Extract the [x, y] coordinate from the center of the cell holding the provided text.  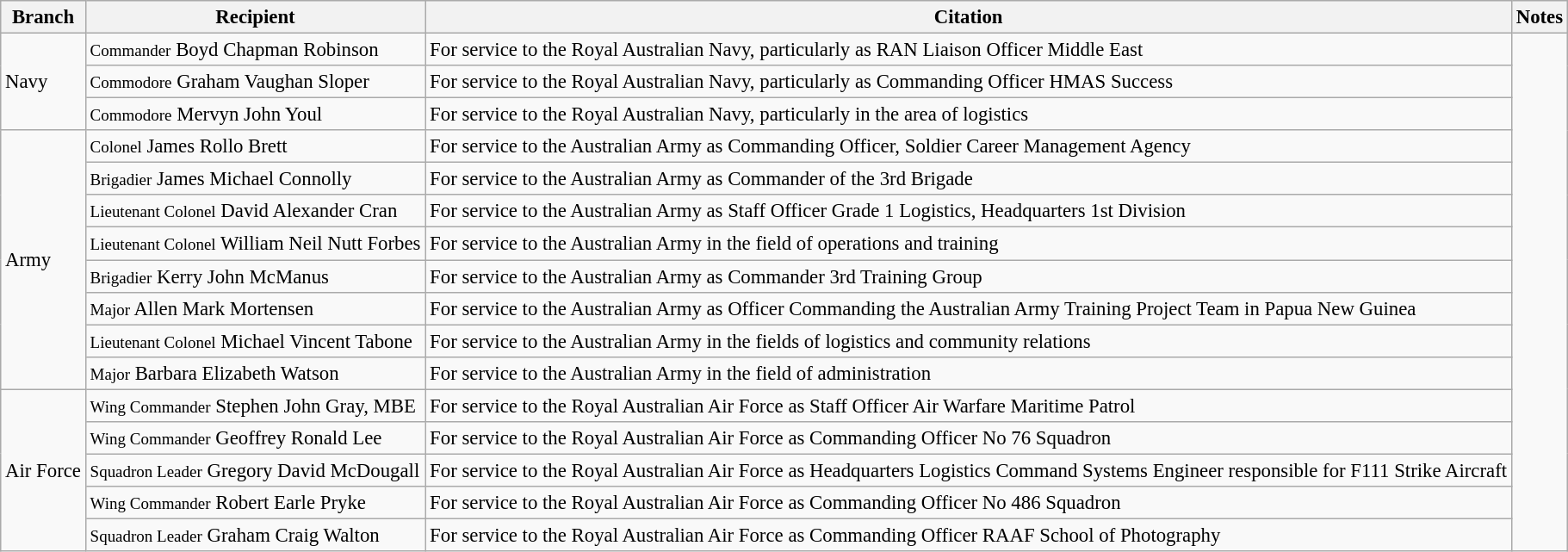
For service to the Royal Australian Navy, particularly as Commanding Officer HMAS Success [969, 82]
For service to the Australian Army as Officer Commanding the Australian Army Training Project Team in Papua New Guinea [969, 308]
Wing Commander Geoffrey Ronald Lee [255, 438]
Branch [43, 17]
For service to the Royal Australian Air Force as Commanding Officer No 76 Squadron [969, 438]
Notes [1540, 17]
For service to the Australian Army in the field of operations and training [969, 244]
Colonel James Rollo Brett [255, 146]
Brigadier Kerry John McManus [255, 276]
For service to the Australian Army as Commander 3rd Training Group [969, 276]
Squadron Leader Graham Craig Walton [255, 535]
Wing Commander Stephen John Gray, MBE [255, 406]
Citation [969, 17]
Wing Commander Robert Earle Pryke [255, 503]
For service to the Royal Australian Navy, particularly as RAN Liaison Officer Middle East [969, 50]
For service to the Australian Army as Staff Officer Grade 1 Logistics, Headquarters 1st Division [969, 211]
Lieutenant Colonel Michael Vincent Tabone [255, 341]
Squadron Leader Gregory David McDougall [255, 470]
For service to the Royal Australian Air Force as Commanding Officer RAAF School of Photography [969, 535]
Lieutenant Colonel David Alexander Cran [255, 211]
Lieutenant Colonel William Neil Nutt Forbes [255, 244]
Recipient [255, 17]
For service to the Australian Army in the fields of logistics and community relations [969, 341]
For service to the Australian Army as Commanding Officer, Soldier Career Management Agency [969, 146]
Navy [43, 83]
For service to the Royal Australian Air Force as Staff Officer Air Warfare Maritime Patrol [969, 406]
For service to the Royal Australian Air Force as Headquarters Logistics Command Systems Engineer responsible for F111 Strike Aircraft [969, 470]
Army [43, 260]
For service to the Royal Australian Air Force as Commanding Officer No 486 Squadron [969, 503]
For service to the Australian Army as Commander of the 3rd Brigade [969, 179]
Commodore Mervyn John Youl [255, 115]
For service to the Royal Australian Navy, particularly in the area of logistics [969, 115]
Air Force [43, 470]
For service to the Australian Army in the field of administration [969, 373]
Commodore Graham Vaughan Sloper [255, 82]
Major Barbara Elizabeth Watson [255, 373]
Major Allen Mark Mortensen [255, 308]
Brigadier James Michael Connolly [255, 179]
Commander Boyd Chapman Robinson [255, 50]
